Search for the cell housing the specified text and yield its (x, y) center coordinate. 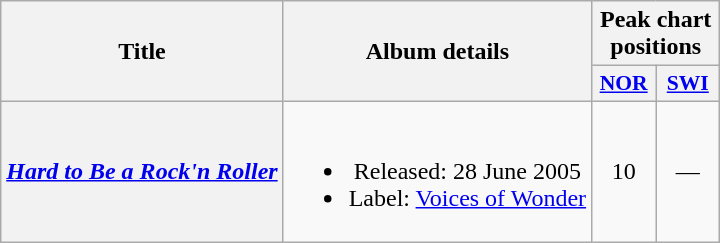
10 (624, 171)
SWI (688, 84)
NOR (624, 84)
Album details (437, 52)
— (688, 171)
Title (142, 52)
Released: 28 June 2005Label: Voices of Wonder (437, 171)
Hard to Be a Rock'n Roller (142, 171)
Peak chart positions (656, 34)
